Provide the (X, Y) coordinate of the cell's center where the given text is located.  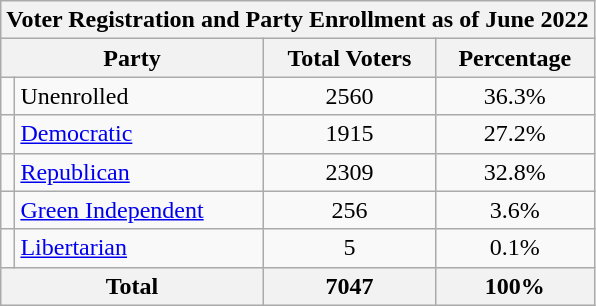
5 (349, 248)
2560 (349, 96)
100% (515, 286)
Total (132, 286)
7047 (349, 286)
Libertarian (139, 248)
36.3% (515, 96)
Voter Registration and Party Enrollment as of June 2022 (298, 20)
Percentage (515, 58)
3.6% (515, 210)
Total Voters (349, 58)
1915 (349, 134)
256 (349, 210)
27.2% (515, 134)
Republican (139, 172)
32.8% (515, 172)
Party (132, 58)
2309 (349, 172)
Green Independent (139, 210)
Unenrolled (139, 96)
0.1% (515, 248)
Democratic (139, 134)
